Extract the [X, Y] coordinate from the center of the cell holding the provided text.  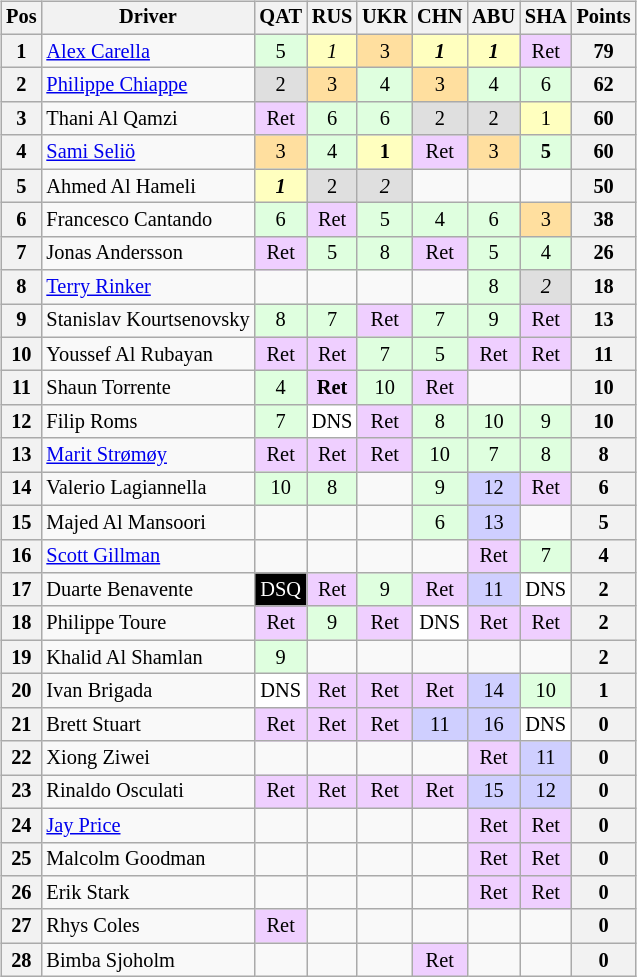
Philippe Toure [148, 623]
Francesco Cantando [148, 220]
Majed Al Mansoori [148, 522]
24 [21, 825]
Terry Rinker [148, 287]
79 [604, 51]
Scott Gillman [148, 556]
62 [604, 85]
Philippe Chiappe [148, 85]
19 [21, 657]
QAT [280, 18]
22 [21, 758]
Ahmed Al Hameli [148, 186]
27 [21, 926]
Duarte Benavente [148, 590]
Jay Price [148, 825]
RUS [332, 18]
Thani Al Qamzi [148, 119]
UKR [384, 18]
50 [604, 186]
CHN [440, 18]
28 [21, 960]
Rhys Coles [148, 926]
Brett Stuart [148, 724]
Driver [148, 18]
Filip Roms [148, 422]
Alex Carella [148, 51]
Sami Seliö [148, 152]
Khalid Al Shamlan [148, 657]
Jonas Andersson [148, 253]
Rinaldo Osculati [148, 792]
20 [21, 691]
Valerio Lagiannella [148, 489]
38 [604, 220]
23 [21, 792]
Bimba Sjoholm [148, 960]
Stanislav Kourtsenovsky [148, 321]
25 [21, 859]
Ivan Brigada [148, 691]
DSQ [280, 590]
Xiong Ziwei [148, 758]
ABU [494, 18]
Pos [21, 18]
21 [21, 724]
Shaun Torrente [148, 388]
17 [21, 590]
SHA [546, 18]
Marit Strømøy [148, 455]
Erik Stark [148, 893]
Points [604, 18]
Youssef Al Rubayan [148, 354]
Malcolm Goodman [148, 859]
